Output the [X, Y] coordinate of the center of the cell containing the given text.  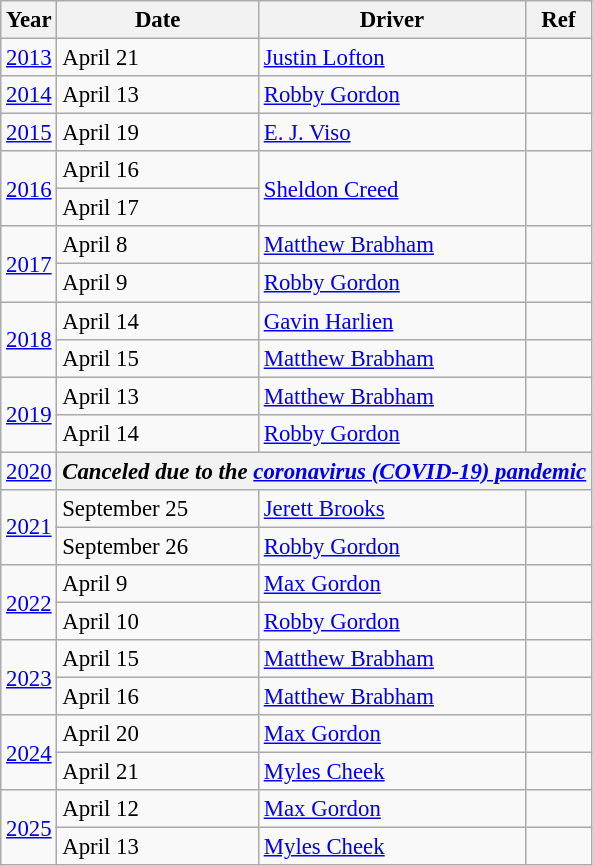
Canceled due to the coronavirus (COVID-19) pandemic [324, 471]
April 10 [158, 621]
2020 [29, 471]
2016 [29, 188]
September 26 [158, 546]
2023 [29, 678]
April 19 [158, 133]
April 20 [158, 734]
April 17 [158, 208]
2019 [29, 414]
Sheldon Creed [392, 188]
Ref [558, 20]
Driver [392, 20]
Justin Lofton [392, 58]
2017 [29, 264]
April 12 [158, 809]
April 8 [158, 245]
2013 [29, 58]
Date [158, 20]
September 25 [158, 509]
2014 [29, 95]
E. J. Viso [392, 133]
Jerett Brooks [392, 509]
2025 [29, 828]
2022 [29, 602]
2015 [29, 133]
2021 [29, 528]
Gavin Harlien [392, 321]
2024 [29, 752]
2018 [29, 340]
Year [29, 20]
